Scan for the cell matching the given text and deliver its [x, y] coordinate at center. 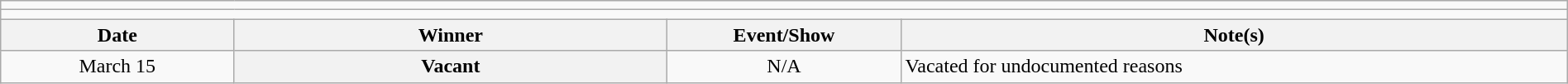
March 15 [117, 67]
Vacated for undocumented reasons [1234, 67]
Date [117, 35]
Note(s) [1234, 35]
Vacant [451, 67]
Winner [451, 35]
Event/Show [784, 35]
N/A [784, 67]
